Extract the [X, Y] coordinate from the center of the cell holding the provided text.  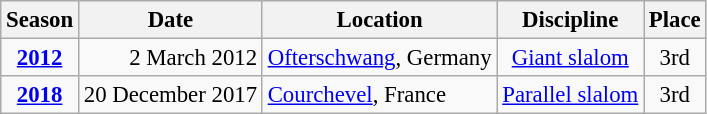
2018 [40, 95]
Giant slalom [570, 58]
Place [675, 20]
Ofterschwang, Germany [380, 58]
Date [170, 20]
Season [40, 20]
Discipline [570, 20]
Location [380, 20]
20 December 2017 [170, 95]
Parallel slalom [570, 95]
2 March 2012 [170, 58]
2012 [40, 58]
Courchevel, France [380, 95]
